Search for the cell housing the specified text and yield its [x, y] center coordinate. 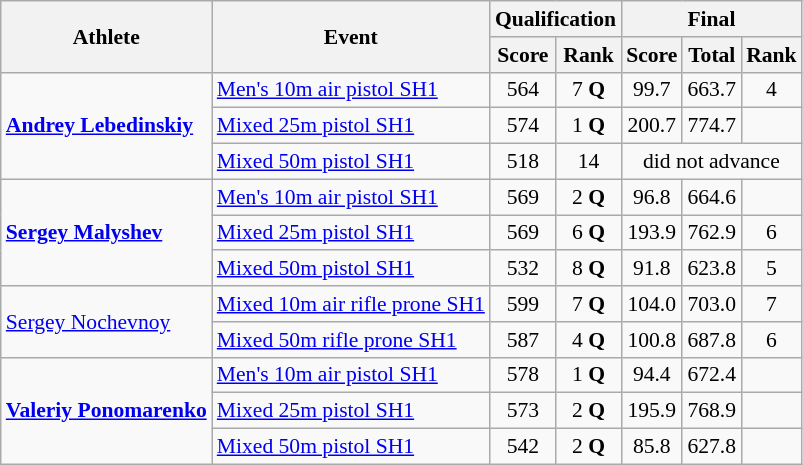
564 [523, 90]
94.4 [652, 375]
85.8 [652, 447]
663.7 [712, 90]
91.8 [652, 269]
587 [523, 340]
4 Q [588, 340]
574 [523, 126]
14 [588, 162]
Sergey Malyshev [106, 232]
Qualification [556, 19]
8 Q [588, 269]
Total [712, 55]
762.9 [712, 233]
578 [523, 375]
Athlete [106, 36]
200.7 [652, 126]
195.9 [652, 411]
672.4 [712, 375]
Event [351, 36]
687.8 [712, 340]
599 [523, 304]
Andrey Lebedinskiy [106, 126]
5 [772, 269]
Mixed 50m rifle prone SH1 [351, 340]
99.7 [652, 90]
664.6 [712, 197]
6 Q [588, 233]
518 [523, 162]
768.9 [712, 411]
104.0 [652, 304]
193.9 [652, 233]
7 [772, 304]
627.8 [712, 447]
100.8 [652, 340]
623.8 [712, 269]
Sergey Nochevnoy [106, 322]
Final [712, 19]
4 [772, 90]
532 [523, 269]
did not advance [712, 162]
Valeriy Ponomarenko [106, 410]
573 [523, 411]
Mixed 10m air rifle prone SH1 [351, 304]
774.7 [712, 126]
542 [523, 447]
96.8 [652, 197]
703.0 [712, 304]
